Capture the cell that displays the provided text and extract its [x, y] central coordinate. 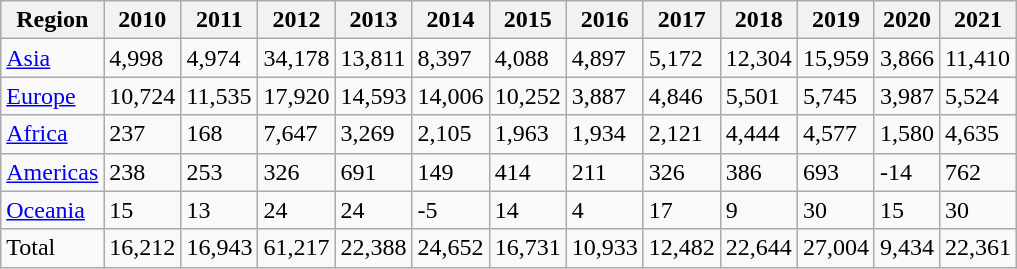
4,974 [220, 58]
9 [758, 210]
3,866 [906, 58]
4,635 [978, 134]
4,444 [758, 134]
693 [836, 172]
3,887 [604, 96]
34,178 [296, 58]
16,731 [528, 248]
11,535 [220, 96]
Oceania [52, 210]
Americas [52, 172]
1,934 [604, 134]
8,397 [450, 58]
386 [758, 172]
4,846 [682, 96]
12,482 [682, 248]
3,987 [906, 96]
7,647 [296, 134]
762 [978, 172]
211 [604, 172]
149 [450, 172]
61,217 [296, 248]
4 [604, 210]
253 [220, 172]
-14 [906, 172]
Africa [52, 134]
2011 [220, 20]
2016 [604, 20]
2013 [374, 20]
14,593 [374, 96]
Total [52, 248]
2017 [682, 20]
5,745 [836, 96]
168 [220, 134]
5,524 [978, 96]
2018 [758, 20]
14 [528, 210]
237 [142, 134]
2020 [906, 20]
24,652 [450, 248]
2010 [142, 20]
2019 [836, 20]
13,811 [374, 58]
2012 [296, 20]
10,252 [528, 96]
4,998 [142, 58]
2,121 [682, 134]
10,724 [142, 96]
238 [142, 172]
10,933 [604, 248]
16,212 [142, 248]
-5 [450, 210]
13 [220, 210]
1,580 [906, 134]
691 [374, 172]
4,088 [528, 58]
2021 [978, 20]
4,897 [604, 58]
414 [528, 172]
16,943 [220, 248]
5,172 [682, 58]
2014 [450, 20]
17,920 [296, 96]
17 [682, 210]
Asia [52, 58]
3,269 [374, 134]
22,644 [758, 248]
1,963 [528, 134]
27,004 [836, 248]
9,434 [906, 248]
5,501 [758, 96]
22,388 [374, 248]
Europe [52, 96]
11,410 [978, 58]
2015 [528, 20]
Region [52, 20]
15,959 [836, 58]
4,577 [836, 134]
22,361 [978, 248]
2,105 [450, 134]
12,304 [758, 58]
14,006 [450, 96]
